Return (x, y) of the center of cell containing provided text 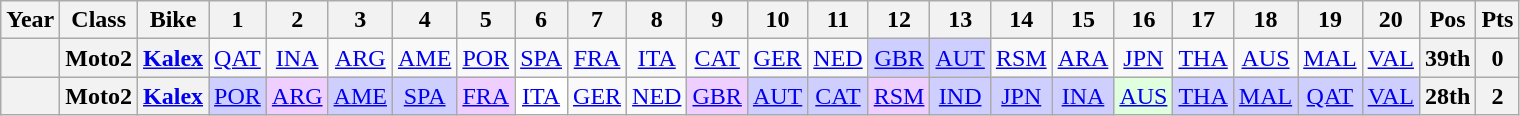
11 (838, 20)
5 (486, 20)
7 (598, 20)
ARA (1083, 58)
0 (1498, 58)
15 (1083, 20)
3 (360, 20)
13 (960, 20)
19 (1330, 20)
10 (777, 20)
9 (717, 20)
8 (657, 20)
39th (1447, 58)
18 (1265, 20)
Class (99, 20)
1 (238, 20)
4 (424, 20)
Bike (174, 20)
Pts (1498, 20)
12 (899, 20)
IND (960, 96)
Year (30, 20)
17 (1203, 20)
20 (1390, 20)
28th (1447, 96)
16 (1144, 20)
6 (542, 20)
14 (1021, 20)
Pos (1447, 20)
